Identify which cell holds the provided text, then report its [x, y] central coordinate. 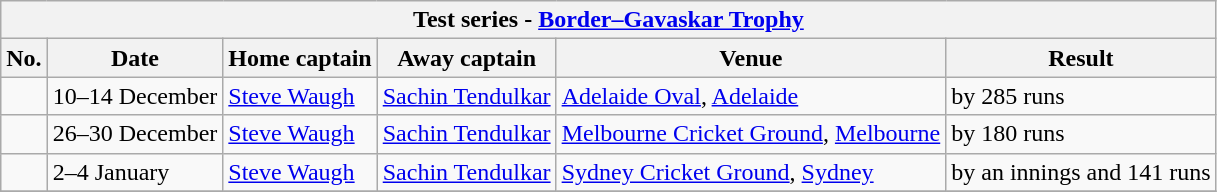
Test series - Border–Gavaskar Trophy [608, 20]
by 180 runs [1081, 134]
2–4 January [135, 172]
No. [24, 58]
Result [1081, 58]
Melbourne Cricket Ground, Melbourne [751, 134]
Away captain [466, 58]
Venue [751, 58]
10–14 December [135, 96]
Date [135, 58]
Adelaide Oval, Adelaide [751, 96]
Sydney Cricket Ground, Sydney [751, 172]
by 285 runs [1081, 96]
by an innings and 141 runs [1081, 172]
Home captain [300, 58]
26–30 December [135, 134]
